For the text-containing cell, return its midpoint in [x, y] coordinate format. 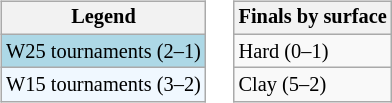
W15 tournaments (3–2) [103, 85]
Finals by surface [313, 18]
Hard (0–1) [313, 51]
Legend [103, 18]
Clay (5–2) [313, 85]
W25 tournaments (2–1) [103, 51]
